Detect which cell encompasses the target text, then output its (x, y) center coordinate. 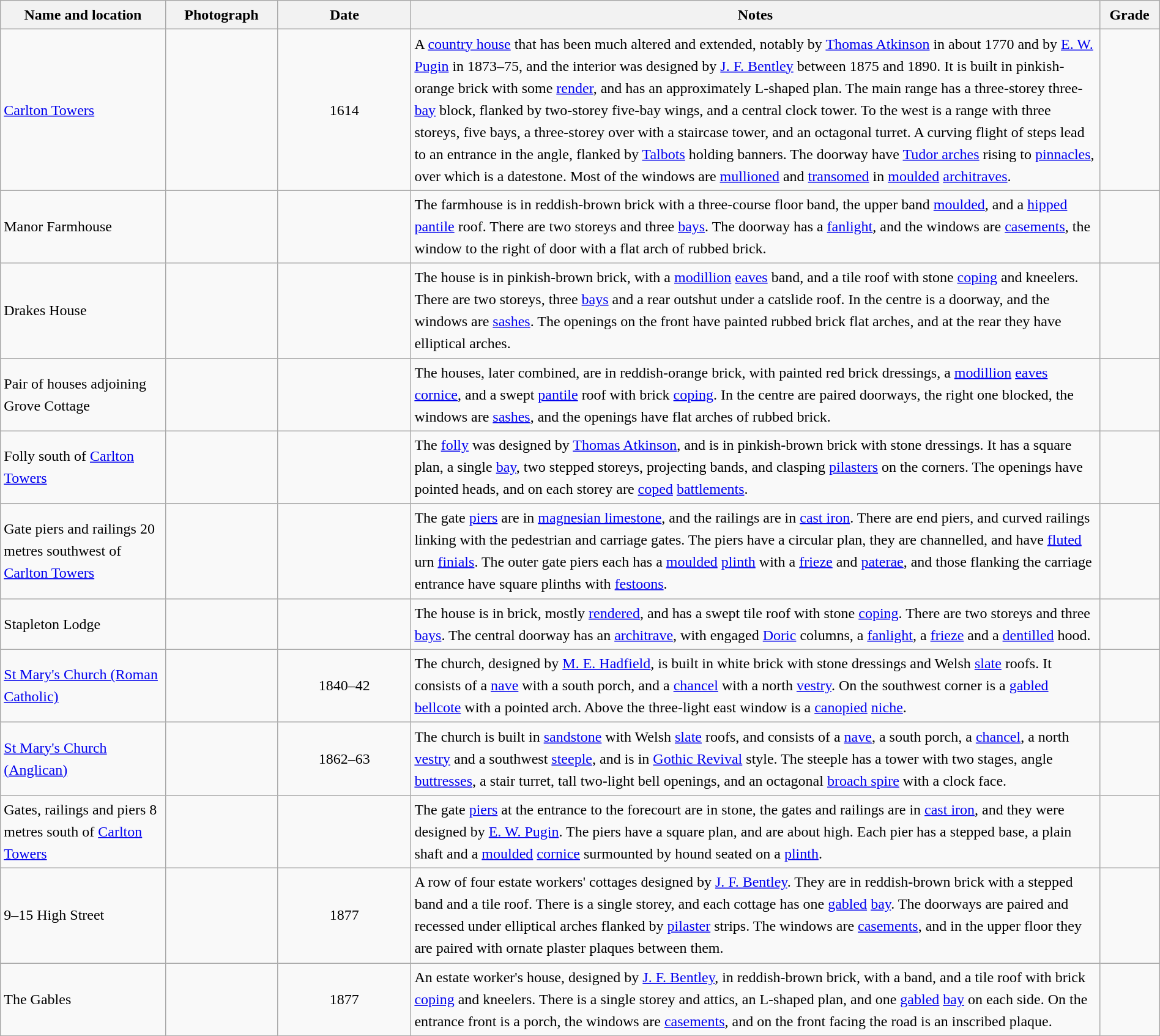
Folly south of Carlton Towers (83, 468)
Date (344, 15)
9–15 High Street (83, 915)
St Mary's Church (Anglican) (83, 759)
1614 (344, 110)
The Gables (83, 1000)
1840–42 (344, 685)
Photograph (221, 15)
Carlton Towers (83, 110)
Grade (1129, 15)
Pair of houses adjoining Grove Cottage (83, 394)
Name and location (83, 15)
Manor Farmhouse (83, 226)
Notes (755, 15)
St Mary's Church (Roman Catholic) (83, 685)
1862–63 (344, 759)
Stapleton Lodge (83, 624)
Gates, railings and piers 8 metres south of Carlton Towers (83, 831)
Drakes House (83, 311)
Gate piers and railings 20 metres southwest of Carlton Towers (83, 551)
